Locate the cell with the specified text and output its (x, y) center coordinate. 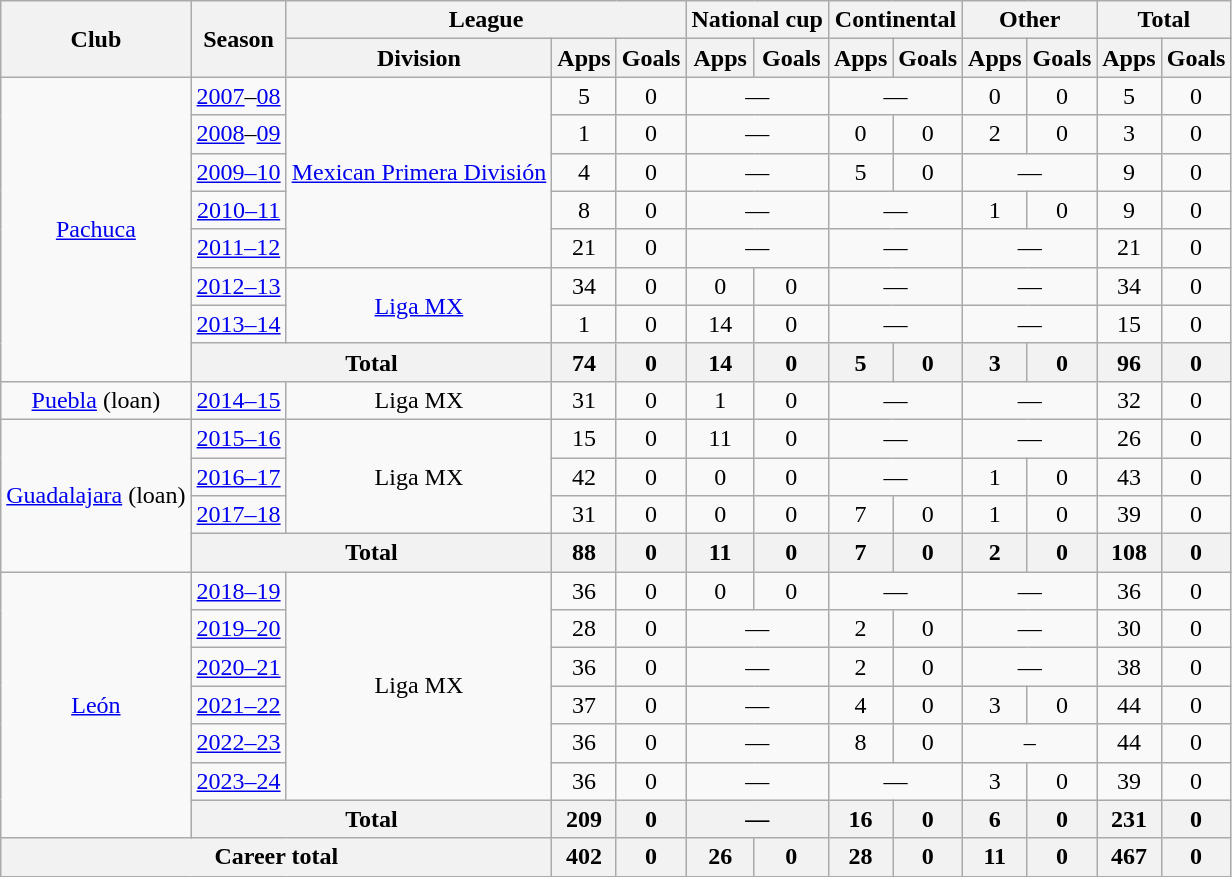
2008–09 (238, 134)
2014–15 (238, 400)
2021–22 (238, 705)
37 (584, 705)
43 (1129, 477)
467 (1129, 857)
Division (419, 58)
2011–12 (238, 248)
108 (1129, 553)
209 (584, 819)
Continental (895, 20)
2022–23 (238, 743)
2012–13 (238, 286)
2023–24 (238, 781)
2020–21 (238, 667)
16 (860, 819)
León (96, 705)
6 (995, 819)
88 (584, 553)
74 (584, 362)
Puebla (loan) (96, 400)
30 (1129, 629)
Season (238, 39)
2013–14 (238, 324)
League (486, 20)
402 (584, 857)
Club (96, 39)
Mexican Primera División (419, 172)
42 (584, 477)
2007–08 (238, 96)
2015–16 (238, 438)
2019–20 (238, 629)
96 (1129, 362)
– (1030, 743)
32 (1129, 400)
2017–18 (238, 515)
Pachuca (96, 229)
Guadalajara (loan) (96, 495)
38 (1129, 667)
National cup (757, 20)
2009–10 (238, 172)
Other (1030, 20)
Career total (276, 857)
2010–11 (238, 210)
2016–17 (238, 477)
231 (1129, 819)
2018–19 (238, 591)
